Identify which cell holds the provided text, then report its (x, y) central coordinate. 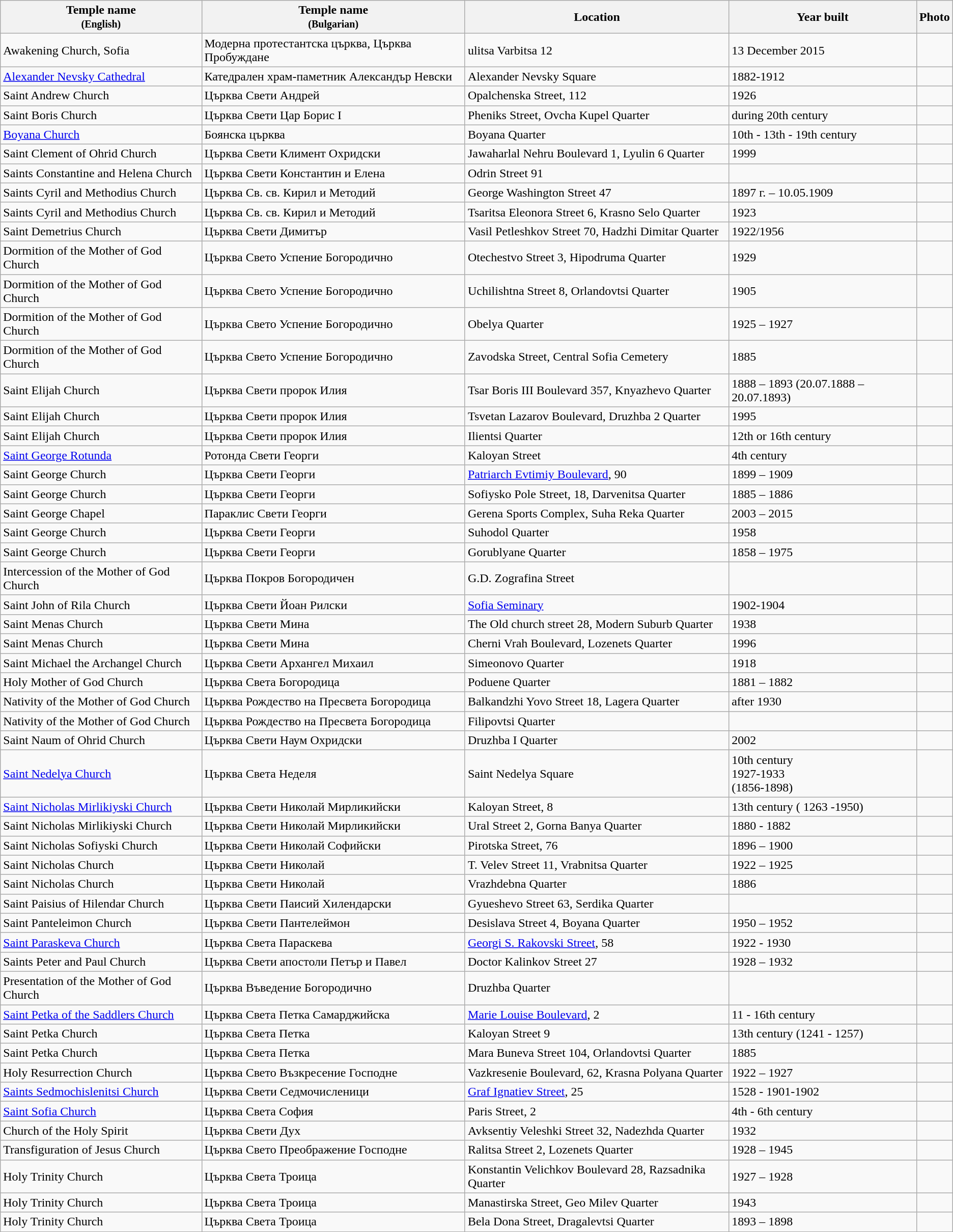
Църква Света Богородица (333, 682)
Vasil Petleshkov Street 70, Hadzhi Dimitar Quarter (597, 231)
Otechestvo Street 3, Hipodruma Quarter (597, 258)
Desislava Street 4, Boyana Quarter (597, 923)
Saints Peter and Paul Church (101, 962)
1882-1912 (823, 76)
Църква Свети Паисий Хилендарски (333, 904)
11 - 16th century (823, 1014)
Avksentiy Veleshki Street 32, Nadezhda Quarter (597, 1131)
Temple name(English) (101, 17)
1918 (823, 663)
1886 (823, 884)
Temple name(Bulgarian) (333, 17)
Църква Света Неделя (333, 774)
Църква Свето Възкресение Господне (333, 1073)
1893 – 1898 (823, 1222)
Zavodska Street, Central Sofia Cemetery (597, 358)
Bela Dona Street, Dragalevtsi Quarter (597, 1222)
10th century1927-1933(1856-1898) (823, 774)
George Washington Street 47 (597, 193)
Gerena Sports Complex, Suha Reka Quarter (597, 513)
Ural Street 2, Gorna Banya Quarter (597, 826)
Poduene Quarter (597, 682)
Ротонда Свети Георги (333, 455)
1885 – 1886 (823, 494)
Катедрален храм-паметник Александър Невски (333, 76)
Alexander Nevsky Square (597, 76)
Jawaharlal Nehru Boulevard 1, Lyulin 6 Quarter (597, 154)
Параклис Свети Георги (333, 513)
Pirotska Street, 76 (597, 845)
Saint Nedelya Square (597, 774)
Saint George Chapel (101, 513)
Tsvetan Lazarov Boulevard, Druzhba 2 Quarter (597, 417)
Ilientsi Quarter (597, 436)
Boyana Quarter (597, 134)
Holy Resurrection Church (101, 1073)
1902-1904 (823, 605)
G.D. Zografina Street (597, 579)
1927 – 1928 (823, 1176)
Saint Paraskeva Church (101, 942)
Църква Свети Андрей (333, 96)
Църква Света Параскева (333, 942)
2002 (823, 741)
Transfiguration of Jesus Church (101, 1150)
4th - 6th century (823, 1111)
12th or 16th century (823, 436)
Sofia Seminary (597, 605)
Paris Street, 2 (597, 1111)
Graf Ignatiev Street, 25 (597, 1092)
1932 (823, 1131)
Църква Свети Цар Борис І (333, 115)
1995 (823, 417)
Saint Andrew Church (101, 96)
1528 - 1901-1902 (823, 1092)
1938 (823, 624)
Photo (935, 17)
1929 (823, 258)
Church of the Holy Spirit (101, 1131)
Ralitsa Street 2, Lozenets Quarter (597, 1150)
1905 (823, 290)
Saint Panteleimon Church (101, 923)
Intercession of the Mother of God Church (101, 579)
Saint Demetrius Church (101, 231)
Konstantin Velichkov Boulevard 28, Razsadnika Quarter (597, 1176)
Църква Свети Архангел Михаил (333, 663)
1928 – 1945 (823, 1150)
1922 - 1930 (823, 942)
Marie Louise Boulevard, 2 (597, 1014)
Saint Nedelya Church (101, 774)
Църква Свети апостоли Петър и Павел (333, 962)
Saint George Rotunda (101, 455)
Gorublyane Quarter (597, 552)
Saint Boris Church (101, 115)
Tsar Boris III Boulevard 357, Knyazhevo Quarter (597, 390)
Модерна протестантска църква, Църква Пробуждане (333, 50)
Saint Sofia Church (101, 1111)
Църква Свети Климент Охридски (333, 154)
Holy Mother of God Church (101, 682)
Location (597, 17)
1880 - 1882 (823, 826)
Opalchenska Street, 112 (597, 96)
Vrazhdebna Quarter (597, 884)
Saint Paisius of Hilendar Church (101, 904)
13th century (1241 - 1257) (823, 1034)
Year built (823, 17)
Awakening Church, Sofia (101, 50)
Suhodol Quarter (597, 533)
10th - 13th - 19th century (823, 134)
after 1930 (823, 702)
Kaloyan Street 9 (597, 1034)
1999 (823, 154)
Boyana Church (101, 134)
1943 (823, 1202)
Balkandzhi Yovo Street 18, Lagera Quarter (597, 702)
1897 г. – 10.05.1909 (823, 193)
ulitsa Varbitsa 12 (597, 50)
Presentation of the Mother of God Church (101, 988)
during 20th century (823, 115)
Църква Свети Димитър (333, 231)
Filipovtsi Quarter (597, 721)
Simeonovo Quarter (597, 663)
Manastirska Street, Geo Milev Quarter (597, 1202)
Kaloyan Street, 8 (597, 807)
Uchilishtna Street 8, Orlandovtsi Quarter (597, 290)
Църква Свети Седмочисленици (333, 1092)
T. Velev Street 11, Vrabnitsa Quarter (597, 865)
Църква Свети Николай Софийски (333, 845)
Kaloyan Street (597, 455)
Църква Света Петка Самарджийска (333, 1014)
1858 – 1975 (823, 552)
1881 – 1882 (823, 682)
Vazkresenie Boulevard, 62, Krasna Polyana Quarter (597, 1073)
1922 – 1925 (823, 865)
Cherni Vrah Boulevard, Lozenets Quarter (597, 643)
Saint Michael the Archangel Church (101, 663)
1888 – 1893 (20.07.1888 – 20.07.1893) (823, 390)
Saints Sedmochislenitsi Church (101, 1092)
Църква Свети Йоан Рилски (333, 605)
Църква Света София (333, 1111)
1922/1956 (823, 231)
Saint Petka of the Saddlers Church (101, 1014)
Mara Buneva Street 104, Orlandovtsi Quarter (597, 1053)
Църква Свети Дух (333, 1131)
4th century (823, 455)
1922 – 1927 (823, 1073)
Църква Въведение Богородично (333, 988)
Saints Constantine and Helena Church (101, 173)
Odrin Street 91 (597, 173)
Tsaritsa Eleonora Street 6, Krasno Selo Quarter (597, 212)
1996 (823, 643)
The Old church street 28, Modern Suburb Quarter (597, 624)
Sofiysko Pole Street, 18, Darvenitsa Quarter (597, 494)
Obelya Quarter (597, 324)
Saint John of Rila Church (101, 605)
Църква Свети Константин и Елена (333, 173)
Pheniks Street, Ovcha Kupel Quarter (597, 115)
13 December 2015 (823, 50)
13th century ( 1263 -1950) (823, 807)
Patriarch Evtimiy Boulevard, 90 (597, 475)
1958 (823, 533)
Gyueshevo Street 63, Serdika Quarter (597, 904)
Druzhba I Quarter (597, 741)
Doctor Kalinkov Street 27 (597, 962)
1896 – 1900 (823, 845)
1923 (823, 212)
Saint Clement of Ohrid Church (101, 154)
Боянска църква (333, 134)
Църква Свети Наум Охридски (333, 741)
Saint Naum of Ohrid Church (101, 741)
1926 (823, 96)
Църква Свети Пантелеймон (333, 923)
1950 – 1952 (823, 923)
1925 – 1927 (823, 324)
Georgi S. Rakovski Street, 58 (597, 942)
Църква Покров Богородичен (333, 579)
Alexander Nevsky Cathedral (101, 76)
Църква Свето Преображение Господне (333, 1150)
Saint Nicholas Sofiyski Church (101, 845)
1899 – 1909 (823, 475)
1928 – 1932 (823, 962)
2003 – 2015 (823, 513)
Druzhba Quarter (597, 988)
